Return the [x, y] coordinate for the center point of the cell that contains the specified text.  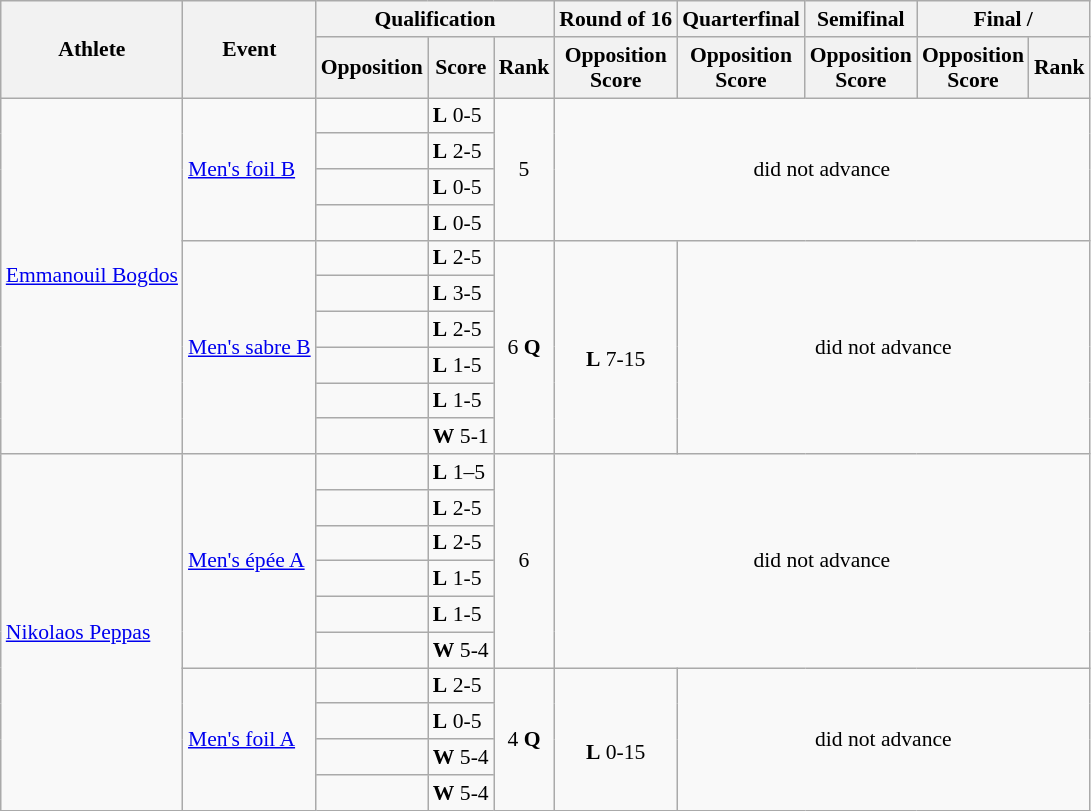
Round of 16 [616, 19]
Men's foil B [250, 169]
5 [524, 169]
L 3-5 [461, 294]
6 Q [524, 347]
Men's sabre B [250, 347]
4 Q [524, 739]
Nikolaos Peppas [92, 632]
W 5-1 [461, 437]
L 7-15 [616, 347]
Final / [1004, 19]
Opposition [372, 68]
L 0-15 [616, 739]
Quarterfinal [741, 19]
Event [250, 50]
Qualification [436, 19]
6 [524, 561]
Men's épée A [250, 561]
Score [461, 68]
Men's foil A [250, 739]
Athlete [92, 50]
L 1–5 [461, 472]
Semifinal [861, 19]
Emmanouil Bogdos [92, 276]
